Extract the [x, y] coordinate from the center of the cell holding the provided text.  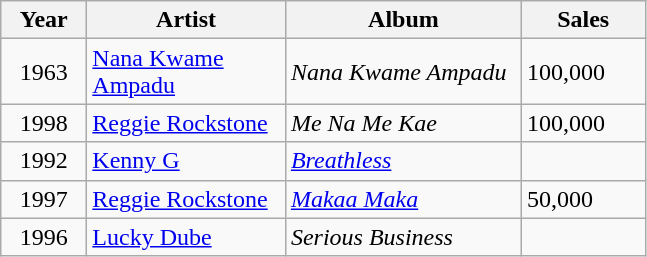
Artist [186, 20]
Serious Business [403, 237]
50,000 [583, 199]
Year [44, 20]
1996 [44, 237]
1998 [44, 123]
Lucky Dube [186, 237]
Kenny G [186, 161]
Breathless [403, 161]
Me Na Me Kae [403, 123]
1963 [44, 72]
Makaa Maka [403, 199]
1997 [44, 199]
Sales [583, 20]
Album [403, 20]
1992 [44, 161]
